Provide the [x, y] coordinate of the cell's center where the given text is located.  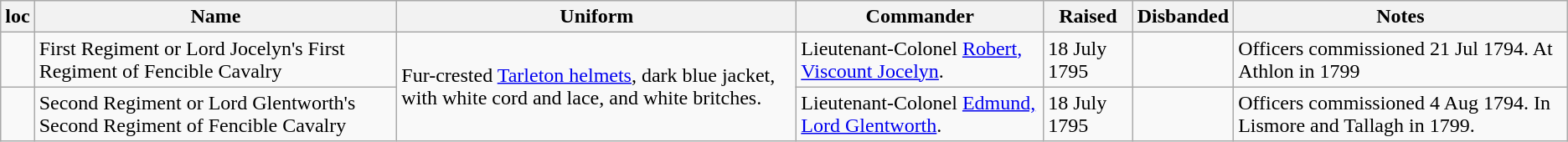
First Regiment or Lord Jocelyn's First Regiment of Fencible Cavalry [216, 60]
Lieutenant-Colonel Robert, Viscount Jocelyn. [920, 60]
Notes [1400, 17]
Commander [920, 17]
Officers commissioned 4 Aug 1794. In Lismore and Tallagh in 1799. [1400, 114]
Disbanded [1183, 17]
Officers commissioned 21 Jul 1794. At Athlon in 1799 [1400, 60]
Lieutenant-Colonel Edmund, Lord Glentworth. [920, 114]
Name [216, 17]
Uniform [596, 17]
Second Regiment or Lord Glentworth's Second Regiment of Fencible Cavalry [216, 114]
Fur-crested Tarleton helmets, dark blue jacket, with white cord and lace, and white britches. [596, 87]
Raised [1088, 17]
loc [18, 17]
